Scan for the cell matching the given text and deliver its [x, y] coordinate at center. 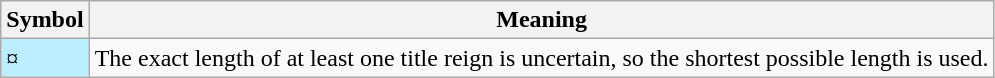
Meaning [542, 20]
¤ [45, 58]
The exact length of at least one title reign is uncertain, so the shortest possible length is used. [542, 58]
Symbol [45, 20]
